Search for the cell housing the specified text and yield its (X, Y) center coordinate. 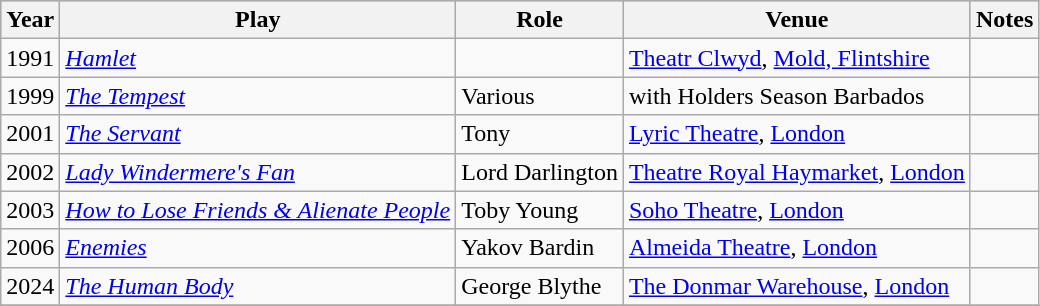
Notes (1004, 20)
1999 (30, 96)
Lady Windermere's Fan (258, 172)
2002 (30, 172)
Lord Darlington (540, 172)
How to Lose Friends & Alienate People (258, 210)
Tony (540, 134)
Lyric Theatre, London (796, 134)
2001 (30, 134)
Yakov Bardin (540, 248)
Play (258, 20)
Theatre Royal Haymarket, London (796, 172)
The Human Body (258, 286)
1991 (30, 58)
Various (540, 96)
The Donmar Warehouse, London (796, 286)
Theatr Clwyd, Mold, Flintshire (796, 58)
with Holders Season Barbados (796, 96)
2024 (30, 286)
Toby Young (540, 210)
Venue (796, 20)
2003 (30, 210)
Enemies (258, 248)
The Tempest (258, 96)
2006 (30, 248)
Year (30, 20)
George Blythe (540, 286)
The Servant (258, 134)
Soho Theatre, London (796, 210)
Role (540, 20)
Almeida Theatre, London (796, 248)
Hamlet (258, 58)
